From the cell containing the given text, extract its center point as (x, y) coordinate. 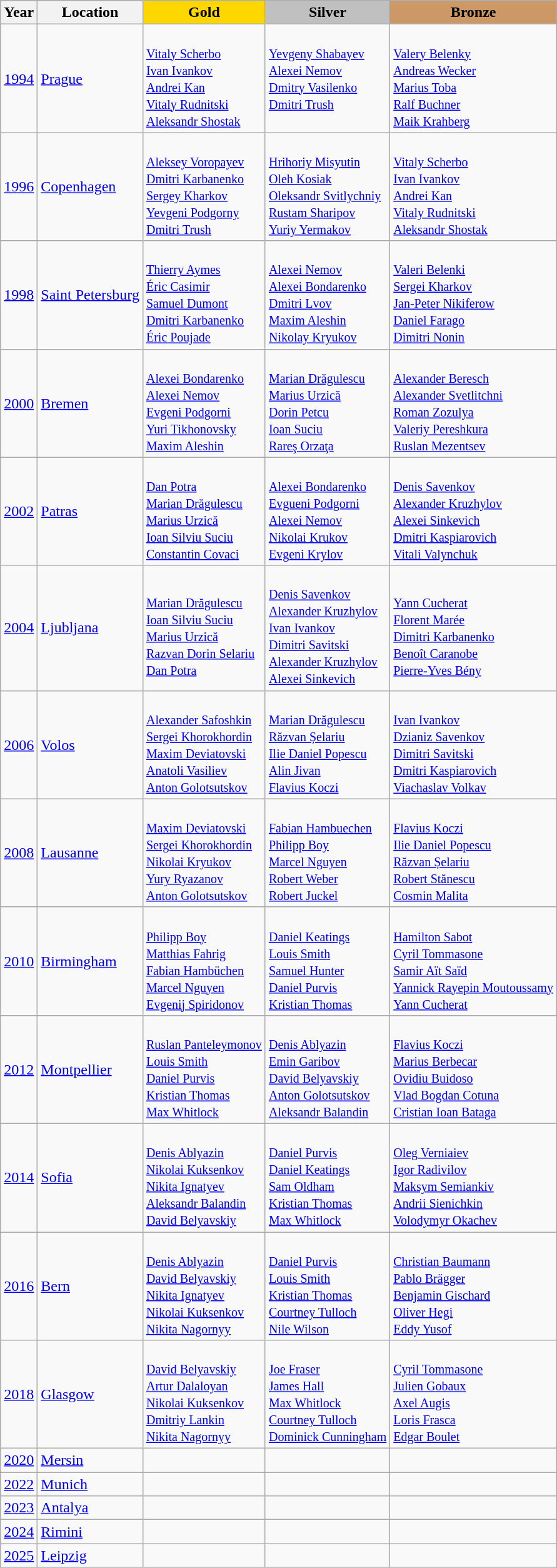
2016 (19, 1286)
Ljubljana (90, 628)
2020 (19, 1460)
Hrihoriy MisyutinOleh KosiakOleksandr SvitlychniyRustam SharipovYuriy Yermakov (328, 186)
Joe FraserJames HallMax WhitlockCourtney TullochDominick Cunningham (328, 1395)
Philipp BoyMatthias FahrigFabian HambüchenMarcel NguyenEvgenij Spiridonov (204, 961)
Yann CucheratFlorent MaréeDimitri KarbanenkoBenoît CaranobePierre-Yves Bény (474, 628)
2023 (19, 1508)
Flavius KocziIlie Daniel PopescuRăzvan ȘelariuRobert StănescuCosmin Malita (474, 853)
Denis SavenkovAlexander KruzhylovAlexei SinkevichDmitri KaspiarovichVitali Valynchuk (474, 512)
Fabian HambuechenPhilipp BoyMarcel NguyenRobert WeberRobert Juckel (328, 853)
Cyril TommasoneJulien GobauxAxel AugisLoris FrascaEdgar Boulet (474, 1395)
Marian DrăgulescuIoan Silviu SuciuMarius UrzicăRazvan Dorin SelariuDan Potra (204, 628)
Alexei BondarenkoEvgueni PodgorniAlexei NemovNikolai KrukovEvgeni Krylov (328, 512)
Munich (90, 1484)
Alexei BondarenkoAlexei NemovEvgeni PodgorniYuri TikhonovskyMaxim Aleshin (204, 403)
Prague (90, 79)
Alexander SafoshkinSergei KhorokhordinMaxim DeviatovskiAnatoli VasilievAnton Golotsutskov (204, 744)
2012 (19, 1070)
Birmingham (90, 961)
1998 (19, 295)
Denis AblyazinNikolai KuksenkovNikita IgnatyevAleksandr BalandinDavid Belyavskiy (204, 1177)
2022 (19, 1484)
David BelyavskiyArtur DalaloyanNikolai KuksenkovDmitriy LankinNikita Nagornyy (204, 1395)
Patras (90, 512)
Daniel PurvisDaniel KeatingsSam OldhamKristian ThomasMax Whitlock (328, 1177)
Oleg VerniaievIgor RadivilovMaksym SemiankivAndrii SienichkinVolodymyr Okachev (474, 1177)
Gold (204, 13)
Ruslan PanteleymonovLouis SmithDaniel PurvisKristian ThomasMax Whitlock (204, 1070)
Montpellier (90, 1070)
Denis SavenkovAlexander KruzhylovIvan IvankovDimitri SavitskiAlexander KruzhylovAlexei Sinkevich (328, 628)
Aleksey VoropayevDmitri KarbanenkoSergey KharkovYevgeni PodgornyDmitri Trush (204, 186)
2014 (19, 1177)
1994 (19, 79)
Christian BaumannPablo BräggerBenjamin GischardOliver HegiEddy Yusof (474, 1286)
Saint Petersburg (90, 295)
2002 (19, 512)
Sofia (90, 1177)
Glasgow (90, 1395)
Yevgeny ShabayevAlexei NemovDmitry VasilenkoDmitri Trush (328, 79)
Daniel KeatingsLouis SmithSamuel HunterDaniel PurvisKristian Thomas (328, 961)
Bremen (90, 403)
2004 (19, 628)
2008 (19, 853)
Daniel PurvisLouis SmithKristian ThomasCourtney TullochNile Wilson (328, 1286)
Rimini (90, 1532)
Marian DrăgulescuMarius UrzicăDorin PetcuIoan SuciuRareş Orzaţa (328, 403)
Hamilton SabotCyril TommasoneSamir Aït SaïdYannick Rayepin MoutoussamyYann Cucherat (474, 961)
Bronze (474, 13)
Leipzig (90, 1555)
Thierry AymesÉric CasimirSamuel DumontDmitri KarbanenkoÉric Poujade (204, 295)
Bern (90, 1286)
Location (90, 13)
Dan PotraMarian DrăgulescuMarius UrzicăIoan Silviu SuciuConstantin Covaci (204, 512)
Denis AblyazinEmin GaribovDavid BelyavskiyAnton GolotsutskovAleksandr Balandin (328, 1070)
Valeri BelenkiSergei KharkovJan-Peter NikiferowDaniel FaragoDimitri Nonin (474, 295)
2024 (19, 1532)
2018 (19, 1395)
Silver (328, 13)
1996 (19, 186)
Alexei NemovAlexei BondarenkoDmitri LvovMaxim AleshinNikolay Kryukov (328, 295)
Alexander BereschAlexander SvetlitchniRoman ZozulyaValeriy PereshkuraRuslan Mezentsev (474, 403)
Denis AblyazinDavid BelyavskiyNikita IgnatyevNikolai KuksenkovNikita Nagornyy (204, 1286)
2006 (19, 744)
2025 (19, 1555)
Ivan IvankovDzianiz SavenkovDimitri SavitskiDmitri KaspiarovichViachaslav Volkav (474, 744)
Mersin (90, 1460)
Volos (90, 744)
Valery BelenkyAndreas WeckerMarius TobaRalf BuchnerMaik Krahberg (474, 79)
Flavius KocziMarius BerbecarOvidiu BuidosoVlad Bogdan CotunaCristian Ioan Bataga (474, 1070)
Antalya (90, 1508)
Lausanne (90, 853)
Copenhagen (90, 186)
2010 (19, 961)
Year (19, 13)
Marian DrăgulescuRăzvan ȘelariuIlie Daniel PopescuAlin JivanFlavius Koczi (328, 744)
2000 (19, 403)
Maxim DeviatovskiSergei KhorokhordinNikolai KryukovYury RyazanovAnton Golotsutskov (204, 853)
